Scan for the cell matching the given text and deliver its (X, Y) coordinate at center. 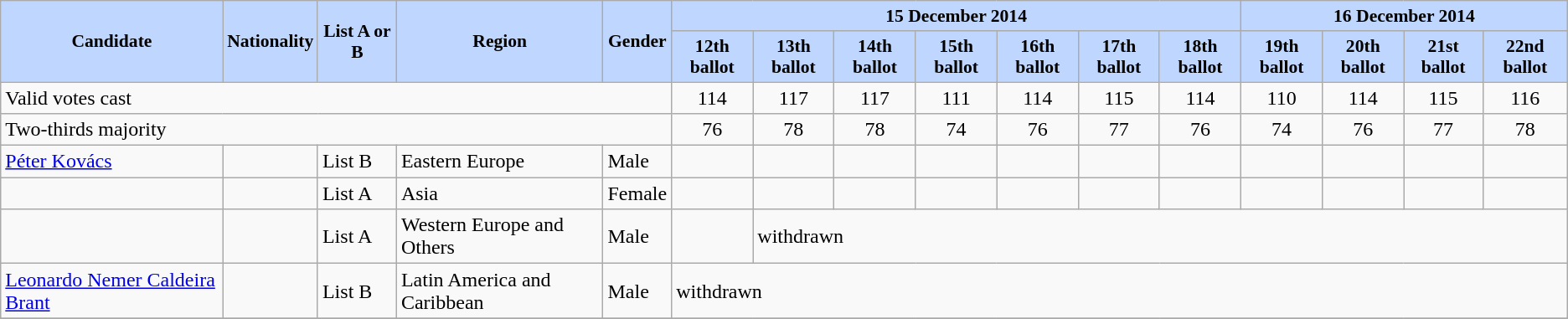
12th ballot (712, 55)
Péter Kovács (112, 162)
21st ballot (1443, 55)
Latin America and Caribbean (499, 291)
Region (499, 42)
22nd ballot (1524, 55)
Leonardo Nemer Caldeira Brant (112, 291)
17th ballot (1119, 55)
111 (957, 98)
Asia (499, 193)
110 (1282, 98)
16 December 2014 (1405, 16)
13th ballot (794, 55)
Gender (637, 42)
Candidate (112, 42)
Female (637, 193)
19th ballot (1282, 55)
14th ballot (874, 55)
Eastern Europe (499, 162)
Valid votes cast (337, 98)
116 (1524, 98)
15th ballot (957, 55)
20th ballot (1364, 55)
16th ballot (1037, 55)
Nationality (270, 42)
Two-thirds majority (337, 130)
List A or B (357, 42)
Western Europe and Others (499, 236)
15 December 2014 (957, 16)
18th ballot (1199, 55)
